Output the (x, y) coordinate of the center of the cell containing the given text.  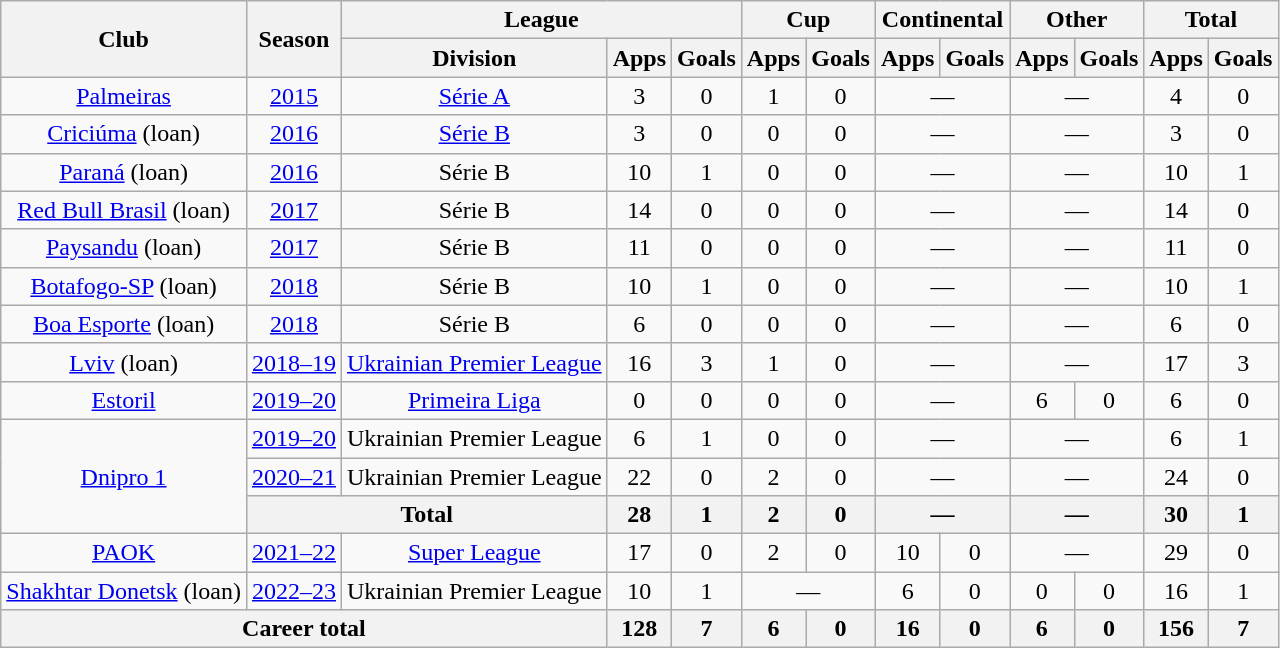
Paysandu (loan) (124, 248)
30 (1176, 515)
Red Bull Brasil (loan) (124, 210)
Season (294, 39)
Boa Esporte (loan) (124, 324)
Botafogo-SP (loan) (124, 286)
Super League (474, 553)
2015 (294, 96)
Estoril (124, 400)
22 (639, 477)
Division (474, 58)
Cup (808, 20)
Other (1077, 20)
Career total (304, 629)
4 (1176, 96)
Série A (474, 96)
Dnipro 1 (124, 476)
Criciúma (loan) (124, 134)
128 (639, 629)
24 (1176, 477)
Continental (942, 20)
League (541, 20)
2020–21 (294, 477)
Paraná (loan) (124, 172)
156 (1176, 629)
28 (639, 515)
Palmeiras (124, 96)
29 (1176, 553)
2018–19 (294, 362)
Shakhtar Donetsk (loan) (124, 591)
PAOK (124, 553)
Club (124, 39)
2022–23 (294, 591)
2021–22 (294, 553)
Lviv (loan) (124, 362)
Primeira Liga (474, 400)
